Capture the cell that displays the provided text and extract its (X, Y) central coordinate. 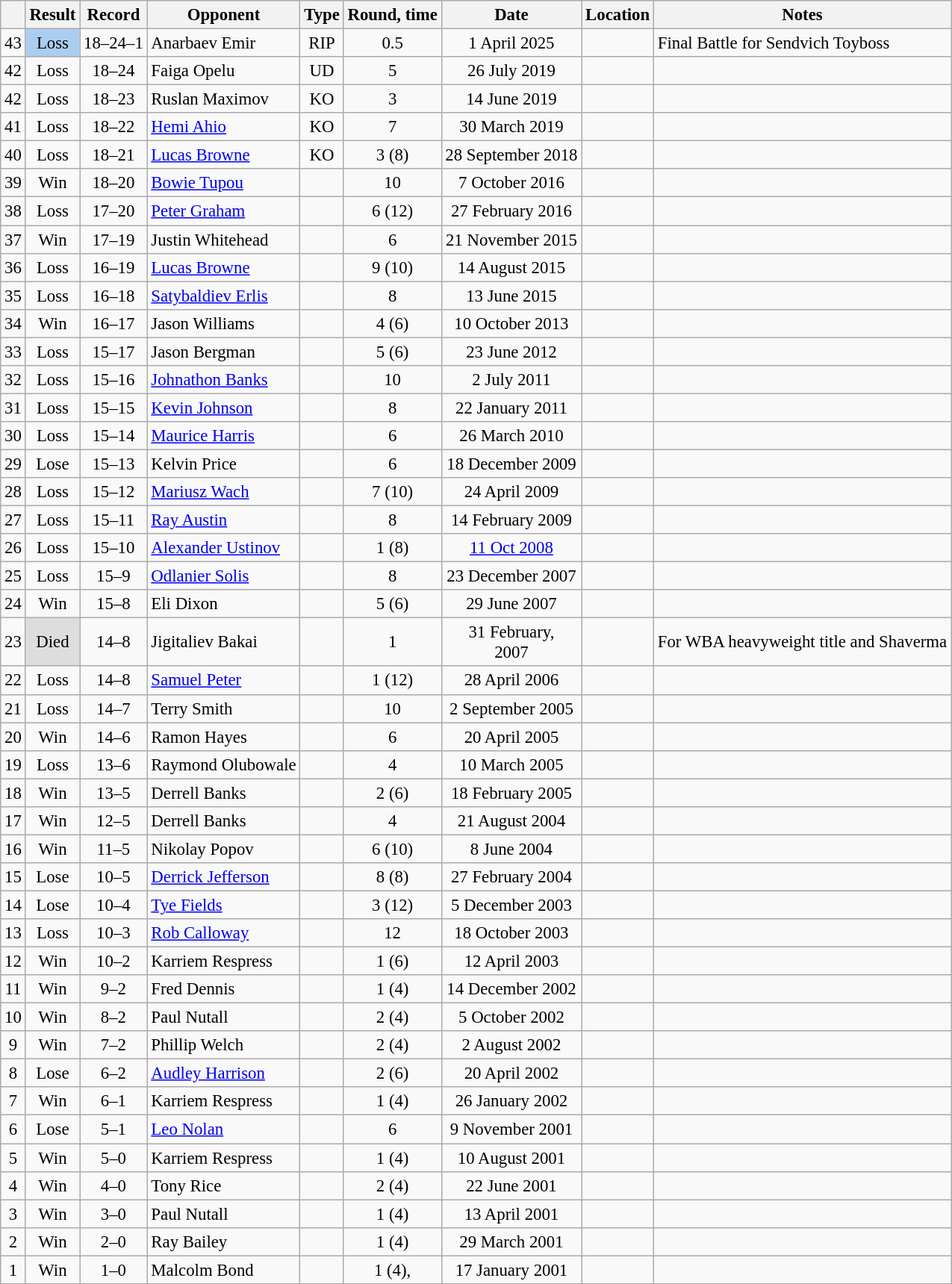
18–22 (113, 127)
21 (13, 708)
16–17 (113, 323)
18–20 (113, 183)
Ruslan Maximov (224, 99)
29 June 2007 (511, 604)
14 June 2019 (511, 99)
RIP (322, 43)
13 (13, 933)
Ramon Hayes (224, 737)
16–19 (113, 267)
24 (13, 604)
5 October 2002 (511, 1017)
20 (13, 737)
Jigitaliev Bakai (224, 642)
26 July 2019 (511, 71)
6–2 (113, 1073)
5–0 (113, 1158)
Final Battle for Sendvich Toyboss (802, 43)
28 (13, 492)
10–4 (113, 905)
29 March 2001 (511, 1241)
13 April 2001 (511, 1214)
18 December 2009 (511, 464)
3 (8) (393, 155)
22 (13, 681)
18 (13, 793)
6 (12) (393, 211)
UD (322, 71)
2 July 2011 (511, 380)
Ray Austin (224, 520)
6 (10) (393, 849)
34 (13, 323)
33 (13, 352)
Phillip Welch (224, 1045)
Rob Calloway (224, 933)
Jason Williams (224, 323)
Jason Bergman (224, 352)
16–18 (113, 296)
Odlanier Solis (224, 576)
Leo Nolan (224, 1129)
7–2 (113, 1045)
14 (13, 905)
Alexander Ustinov (224, 548)
8–2 (113, 1017)
1 (4), (393, 1270)
15–17 (113, 352)
Hemi Ahio (224, 127)
20 April 2002 (511, 1073)
For WBA heavyweight title and Shaverma (802, 642)
2–0 (113, 1241)
15–13 (113, 464)
Tye Fields (224, 905)
18 October 2003 (511, 933)
9 November 2001 (511, 1129)
31 (13, 408)
Tony Rice (224, 1185)
7 (10) (393, 492)
20 April 2005 (511, 737)
Eli Dixon (224, 604)
Samuel Peter (224, 681)
28 April 2006 (511, 681)
12–5 (113, 821)
15–15 (113, 408)
23 June 2012 (511, 352)
10–2 (113, 962)
2 August 2002 (511, 1045)
15–8 (113, 604)
15–9 (113, 576)
Died (52, 642)
15–14 (113, 436)
2 September 2005 (511, 708)
Malcolm Bond (224, 1270)
15–11 (113, 520)
10–3 (113, 933)
41 (13, 127)
35 (13, 296)
18 February 2005 (511, 793)
18–24–1 (113, 43)
13 June 2015 (511, 296)
Johnathon Banks (224, 380)
27 February 2004 (511, 877)
15 (13, 877)
7 October 2016 (511, 183)
10 August 2001 (511, 1158)
38 (13, 211)
17–19 (113, 240)
15–10 (113, 548)
10–5 (113, 877)
10 October 2013 (511, 323)
15–12 (113, 492)
22 January 2011 (511, 408)
Ray Bailey (224, 1241)
Justin Whitehead (224, 240)
27 February 2016 (511, 211)
Kelvin Price (224, 464)
23 (13, 642)
8 June 2004 (511, 849)
31 February,2007 (511, 642)
Anarbaev Emir (224, 43)
Notes (802, 15)
40 (13, 155)
14 February 2009 (511, 520)
1 (8) (393, 548)
22 June 2001 (511, 1185)
Fred Dennis (224, 989)
21 August 2004 (511, 821)
14–7 (113, 708)
15–16 (113, 380)
3–0 (113, 1214)
Audley Harrison (224, 1073)
18–23 (113, 99)
14 August 2015 (511, 267)
0.5 (393, 43)
17–20 (113, 211)
Kevin Johnson (224, 408)
37 (13, 240)
3 (12) (393, 905)
6–1 (113, 1101)
14 December 2002 (511, 989)
Location (618, 15)
36 (13, 267)
9 (13, 1045)
Maurice Harris (224, 436)
1 April 2025 (511, 43)
2 (13, 1241)
4 (6) (393, 323)
5–1 (113, 1129)
10 March 2005 (511, 764)
Round, time (393, 15)
Nikolay Popov (224, 849)
39 (13, 183)
11 (13, 989)
9–2 (113, 989)
21 November 2015 (511, 240)
Derrick Jefferson (224, 877)
12 April 2003 (511, 962)
30 (13, 436)
19 (13, 764)
1 (12) (393, 681)
Record (113, 15)
24 April 2009 (511, 492)
5 December 2003 (511, 905)
28 September 2018 (511, 155)
4–0 (113, 1185)
Date (511, 15)
26 (13, 548)
18–21 (113, 155)
9 (10) (393, 267)
Satybaldiev Erlis (224, 296)
43 (13, 43)
Terry Smith (224, 708)
Result (52, 15)
Opponent (224, 15)
18–24 (113, 71)
29 (13, 464)
11–5 (113, 849)
Mariusz Wach (224, 492)
25 (13, 576)
32 (13, 380)
23 December 2007 (511, 576)
16 (13, 849)
Faiga Opelu (224, 71)
26 March 2010 (511, 436)
17 (13, 821)
8 (8) (393, 877)
Raymond Olubowale (224, 764)
17 January 2001 (511, 1270)
Peter Graham (224, 211)
Type (322, 15)
26 January 2002 (511, 1101)
30 March 2019 (511, 127)
Bowie Tupou (224, 183)
1–0 (113, 1270)
1 (6) (393, 962)
13–6 (113, 764)
14–6 (113, 737)
13–5 (113, 793)
27 (13, 520)
11 Oct 2008 (511, 548)
